Search for the cell housing the specified text and yield its [X, Y] center coordinate. 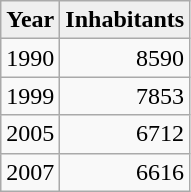
Inhabitants [125, 20]
2005 [30, 134]
6616 [125, 172]
6712 [125, 134]
1990 [30, 58]
7853 [125, 96]
2007 [30, 172]
Year [30, 20]
1999 [30, 96]
8590 [125, 58]
